Locate the cell with the specified text and output its (x, y) center coordinate. 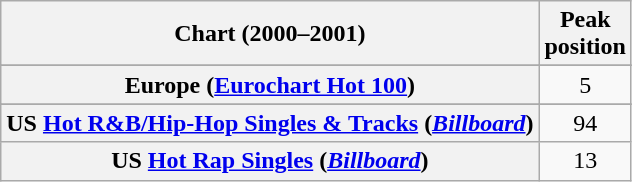
5 (585, 85)
Peakposition (585, 34)
Chart (2000–2001) (270, 34)
US Hot Rap Singles (Billboard) (270, 161)
13 (585, 161)
94 (585, 123)
Europe (Eurochart Hot 100) (270, 85)
US Hot R&B/Hip-Hop Singles & Tracks (Billboard) (270, 123)
